Scan for the cell matching the given text and deliver its [X, Y] coordinate at center. 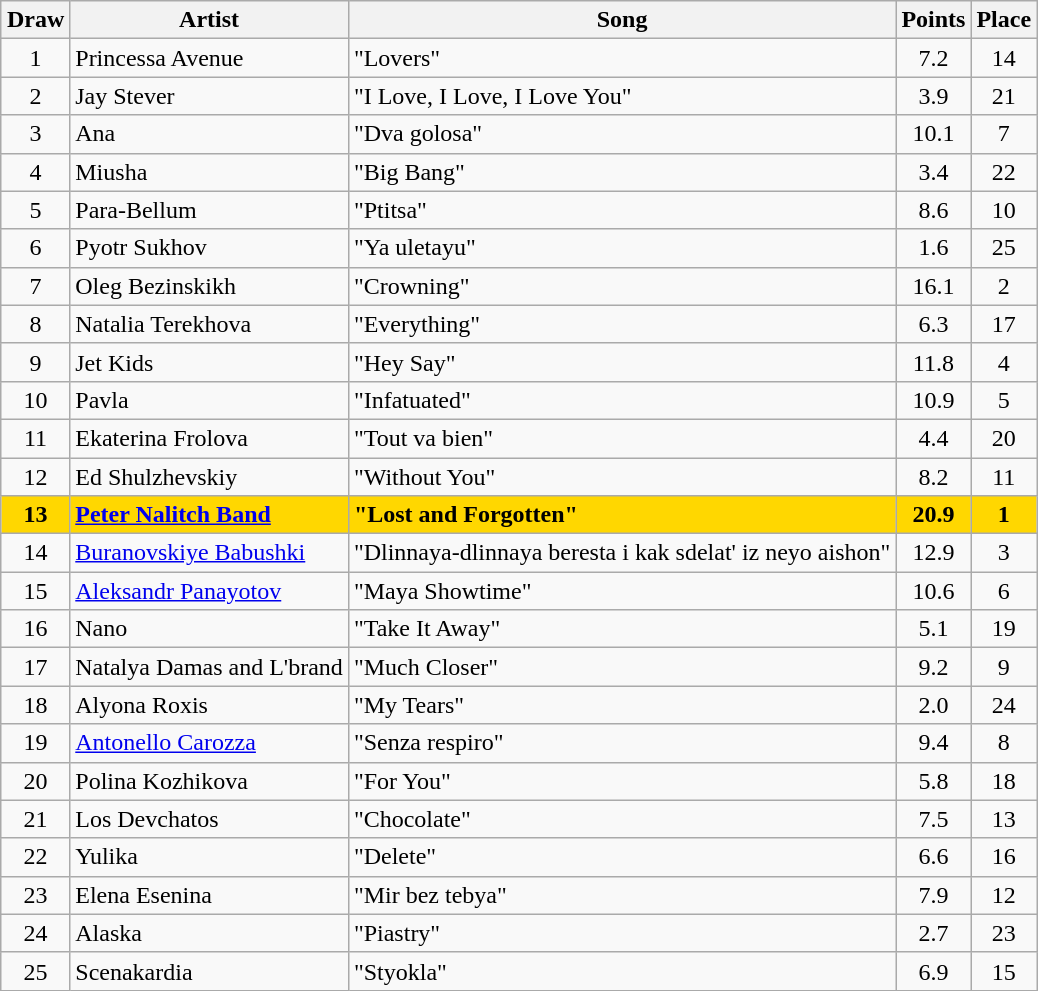
Miusha [210, 172]
"Infatuated" [622, 400]
Draw [35, 20]
Alyona Roxis [210, 705]
3.4 [934, 172]
20.9 [934, 515]
"Senza respiro" [622, 743]
Jet Kids [210, 362]
2.7 [934, 933]
"My Tears" [622, 705]
"Dlinnaya-dlinnaya beresta i kak sdelat' iz neyo aishon" [622, 553]
Antonello Carozza [210, 743]
"Lovers" [622, 58]
"Take It Away" [622, 629]
Polina Kozhikova [210, 781]
16.1 [934, 286]
10.1 [934, 134]
"Crowning" [622, 286]
"Ptitsa" [622, 210]
Elena Esenina [210, 895]
"Dva golosa" [622, 134]
1.6 [934, 248]
"Delete" [622, 857]
7.9 [934, 895]
8.2 [934, 477]
"I Love, I Love, I Love You" [622, 96]
4.4 [934, 438]
8.6 [934, 210]
"Mir bez tebya" [622, 895]
"Without You" [622, 477]
11.8 [934, 362]
Natalia Terekhova [210, 324]
Pyotr Sukhov [210, 248]
Ed Shulzhevskiy [210, 477]
Aleksandr Panayotov [210, 591]
Points [934, 20]
6.3 [934, 324]
Para-Bellum [210, 210]
Pavla [210, 400]
"Chocolate" [622, 819]
Princessa Avenue [210, 58]
10.9 [934, 400]
Alaska [210, 933]
2.0 [934, 705]
6.9 [934, 971]
"Lost and Forgotten" [622, 515]
Place [1004, 20]
"Piastry" [622, 933]
"For You" [622, 781]
9.4 [934, 743]
5.8 [934, 781]
6.6 [934, 857]
Yulika [210, 857]
Peter Nalitch Band [210, 515]
3.9 [934, 96]
Ekaterina Frolova [210, 438]
Los Devchatos [210, 819]
"Much Closer" [622, 667]
Ana [210, 134]
Oleg Bezinskikh [210, 286]
"Ya uletayu" [622, 248]
Buranovskiye Babushki [210, 553]
"Maya Showtime" [622, 591]
"Tout va bien" [622, 438]
Natalya Damas and L'brand [210, 667]
5.1 [934, 629]
7.5 [934, 819]
"Hey Say" [622, 362]
Jay Stever [210, 96]
9.2 [934, 667]
Nano [210, 629]
10.6 [934, 591]
7.2 [934, 58]
Artist [210, 20]
"Styokla" [622, 971]
"Everything" [622, 324]
Song [622, 20]
"Big Bang" [622, 172]
Scenakardia [210, 971]
12.9 [934, 553]
